Determine the (x, y) coordinate at the center of the cell enclosing the given text.  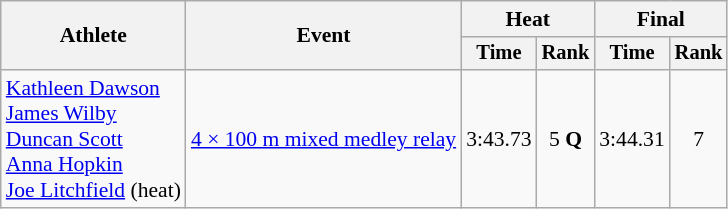
Final (660, 19)
Heat (528, 19)
3:44.31 (632, 139)
4 × 100 m mixed medley relay (324, 139)
Event (324, 36)
3:43.73 (498, 139)
7 (699, 139)
Athlete (94, 36)
5 Q (566, 139)
Kathleen DawsonJames Wilby Duncan ScottAnna HopkinJoe Litchfield (heat) (94, 139)
